Pinpoint the cell where the given text exists, returning its (x, y) midpoint coordinate. 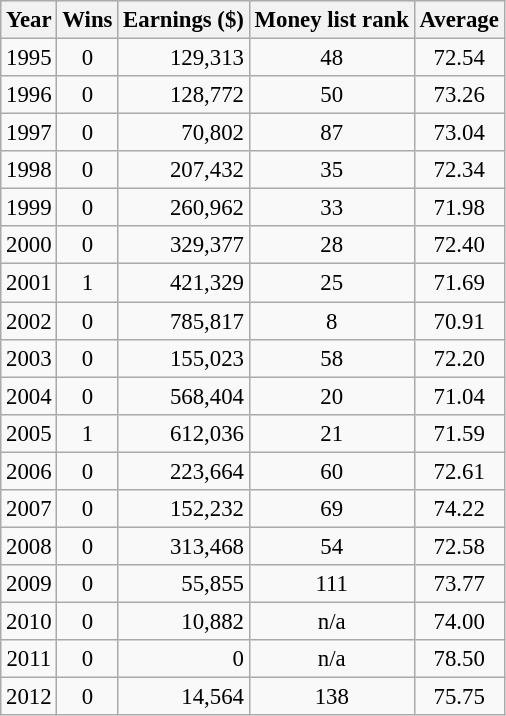
128,772 (184, 95)
2003 (29, 358)
72.61 (459, 471)
71.59 (459, 433)
Average (459, 20)
2005 (29, 433)
2007 (29, 509)
8 (332, 321)
72.40 (459, 245)
72.54 (459, 58)
2012 (29, 697)
785,817 (184, 321)
207,432 (184, 170)
313,468 (184, 546)
129,313 (184, 58)
60 (332, 471)
72.34 (459, 170)
33 (332, 208)
Wins (88, 20)
28 (332, 245)
421,329 (184, 283)
1999 (29, 208)
Earnings ($) (184, 20)
25 (332, 283)
1996 (29, 95)
329,377 (184, 245)
1998 (29, 170)
78.50 (459, 659)
35 (332, 170)
58 (332, 358)
2004 (29, 396)
70.91 (459, 321)
71.69 (459, 283)
612,036 (184, 433)
2008 (29, 546)
75.75 (459, 697)
2002 (29, 321)
73.26 (459, 95)
2009 (29, 584)
74.22 (459, 509)
20 (332, 396)
48 (332, 58)
223,664 (184, 471)
72.20 (459, 358)
21 (332, 433)
1997 (29, 133)
2000 (29, 245)
2010 (29, 621)
260,962 (184, 208)
2001 (29, 283)
73.77 (459, 584)
54 (332, 546)
152,232 (184, 509)
Money list rank (332, 20)
50 (332, 95)
87 (332, 133)
155,023 (184, 358)
55,855 (184, 584)
111 (332, 584)
74.00 (459, 621)
70,802 (184, 133)
2006 (29, 471)
72.58 (459, 546)
14,564 (184, 697)
73.04 (459, 133)
1995 (29, 58)
10,882 (184, 621)
568,404 (184, 396)
69 (332, 509)
138 (332, 697)
2011 (29, 659)
71.98 (459, 208)
71.04 (459, 396)
Year (29, 20)
